Determine the [X, Y] coordinate at the center of the cell enclosing the given text.  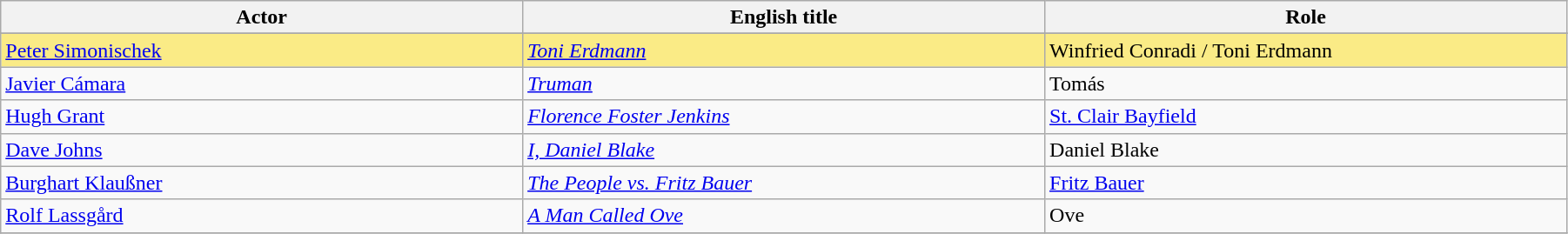
Hugh Grant [262, 117]
Winfried Conradi / Toni Erdmann [1306, 50]
English title [784, 17]
I, Daniel Blake [784, 150]
Burghart Klaußner [262, 183]
Fritz Bauer [1306, 183]
Actor [262, 17]
Tomás [1306, 84]
Rolf Lassgård [262, 216]
Toni Erdmann [784, 50]
Role [1306, 17]
Dave Johns [262, 150]
Peter Simonischek [262, 50]
Daniel Blake [1306, 150]
A Man Called Ove [784, 216]
St. Clair Bayfield [1306, 117]
Truman [784, 84]
The People vs. Fritz Bauer [784, 183]
Florence Foster Jenkins [784, 117]
Ove [1306, 216]
Javier Cámara [262, 84]
